Pinpoint the cell where the given text exists, returning its [X, Y] midpoint coordinate. 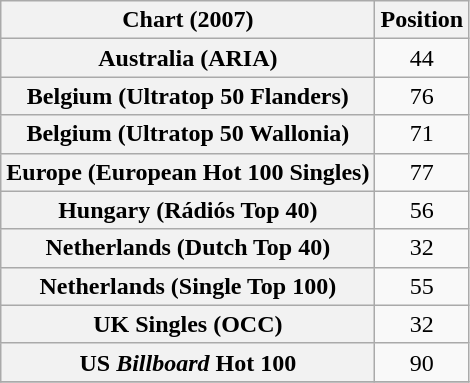
44 [422, 58]
US Billboard Hot 100 [188, 362]
Netherlands (Dutch Top 40) [188, 248]
Australia (ARIA) [188, 58]
76 [422, 96]
Europe (European Hot 100 Singles) [188, 172]
Chart (2007) [188, 20]
Hungary (Rádiós Top 40) [188, 210]
71 [422, 134]
Netherlands (Single Top 100) [188, 286]
77 [422, 172]
Position [422, 20]
55 [422, 286]
Belgium (Ultratop 50 Wallonia) [188, 134]
Belgium (Ultratop 50 Flanders) [188, 96]
UK Singles (OCC) [188, 324]
90 [422, 362]
56 [422, 210]
